Determine the (x, y) coordinate at the center of the cell enclosing the given text.  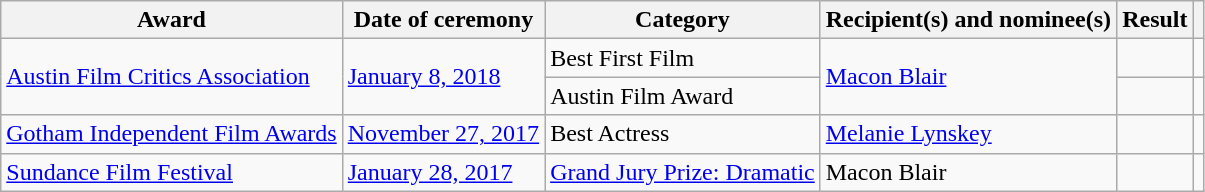
Result (1155, 20)
November 27, 2017 (443, 134)
Award (172, 20)
Austin Film Critics Association (172, 77)
January 28, 2017 (443, 172)
Recipient(s) and nominee(s) (968, 20)
Austin Film Award (683, 96)
Best First Film (683, 58)
Date of ceremony (443, 20)
Gotham Independent Film Awards (172, 134)
Grand Jury Prize: Dramatic (683, 172)
January 8, 2018 (443, 77)
Melanie Lynskey (968, 134)
Category (683, 20)
Best Actress (683, 134)
Sundance Film Festival (172, 172)
